Return the (X, Y) coordinate for the center point of the cell that contains the specified text.  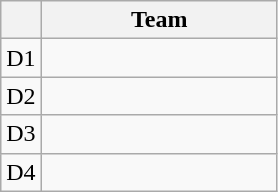
Team (159, 20)
D3 (21, 134)
D4 (21, 172)
D2 (21, 96)
D1 (21, 58)
